Return the [x, y] coordinate for the center point of the cell that contains the specified text.  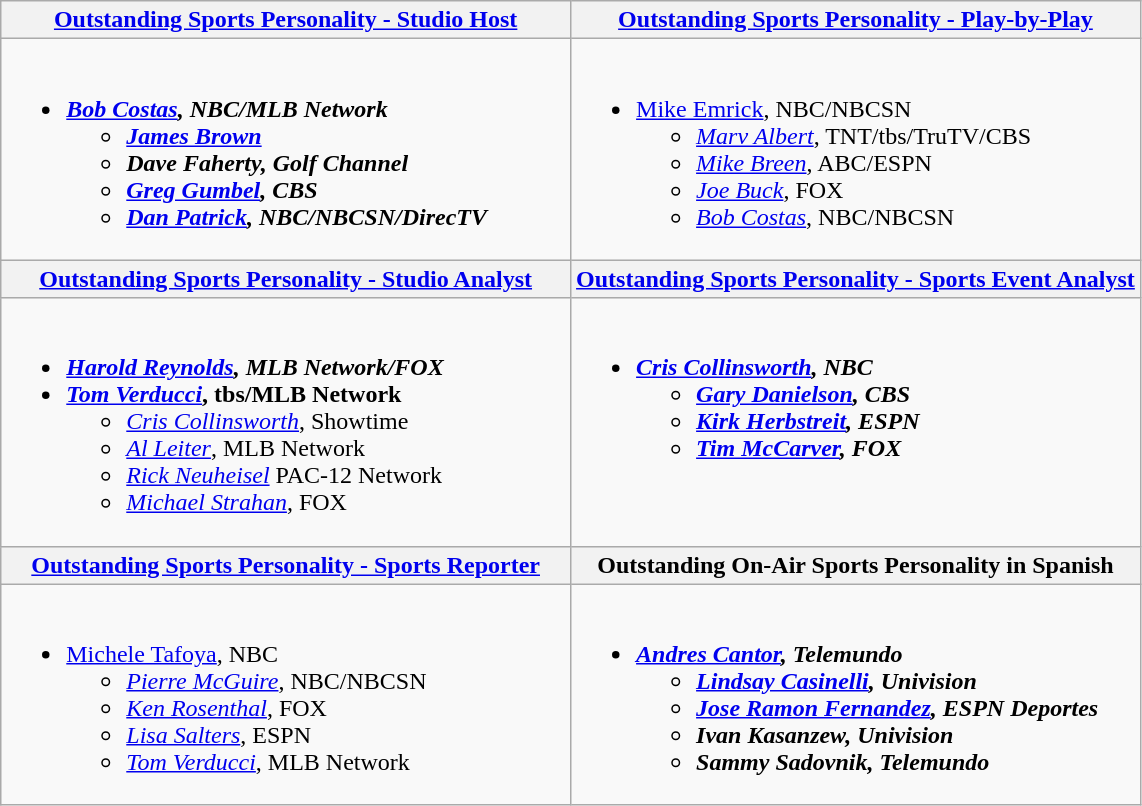
Outstanding Sports Personality - Sports Reporter [286, 565]
Outstanding Sports Personality - Play-by-Play [856, 20]
Andres Cantor, TelemundoLindsay Casinelli, UnivisionJose Ramon Fernandez, ESPN DeportesIvan Kasanzew, UnivisionSammy Sadovnik, Telemundo [856, 694]
Mike Emrick, NBC/NBCSNMarv Albert, TNT/tbs/TruTV/CBSMike Breen, ABC/ESPNJoe Buck, FOXBob Costas, NBC/NBCSN [856, 150]
Outstanding Sports Personality - Sports Event Analyst [856, 279]
Cris Collinsworth, NBCGary Danielson, CBSKirk Herbstreit, ESPNTim McCarver, FOX [856, 422]
Outstanding Sports Personality - Studio Analyst [286, 279]
Outstanding Sports Personality - Studio Host [286, 20]
Michele Tafoya, NBCPierre McGuire, NBC/NBCSNKen Rosenthal, FOXLisa Salters, ESPNTom Verducci, MLB Network [286, 694]
Bob Costas, NBC/MLB NetworkJames BrownDave Faherty, Golf ChannelGreg Gumbel, CBSDan Patrick, NBC/NBCSN/DirecTV [286, 150]
Outstanding On-Air Sports Personality in Spanish [856, 565]
